Provide the [X, Y] coordinate of the cell's center where the given text is located.  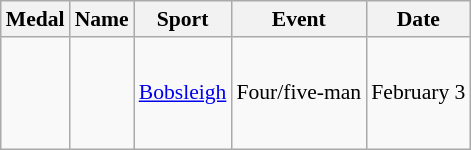
Sport [183, 19]
February 3 [418, 93]
Medal [36, 19]
Date [418, 19]
Event [298, 19]
Bobsleigh [183, 93]
Name [102, 19]
Four/five-man [298, 93]
